From the cell containing the given text, extract its center point as (X, Y) coordinate. 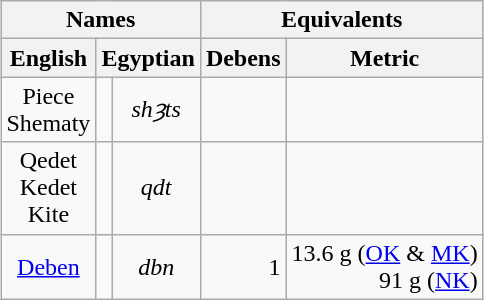
13.6 g (OK & MK) 91 g (NK) (384, 266)
Deben (48, 266)
1 (243, 266)
qdt (156, 188)
Metric (384, 58)
shȝts (156, 110)
dbn (156, 266)
Equivalents (342, 20)
English (48, 58)
Egyptian (148, 58)
Debens (243, 58)
PieceShematy (48, 110)
Names (101, 20)
QedetKedetKite (48, 188)
